Determine the [x, y] coordinate at the center of the cell enclosing the given text.  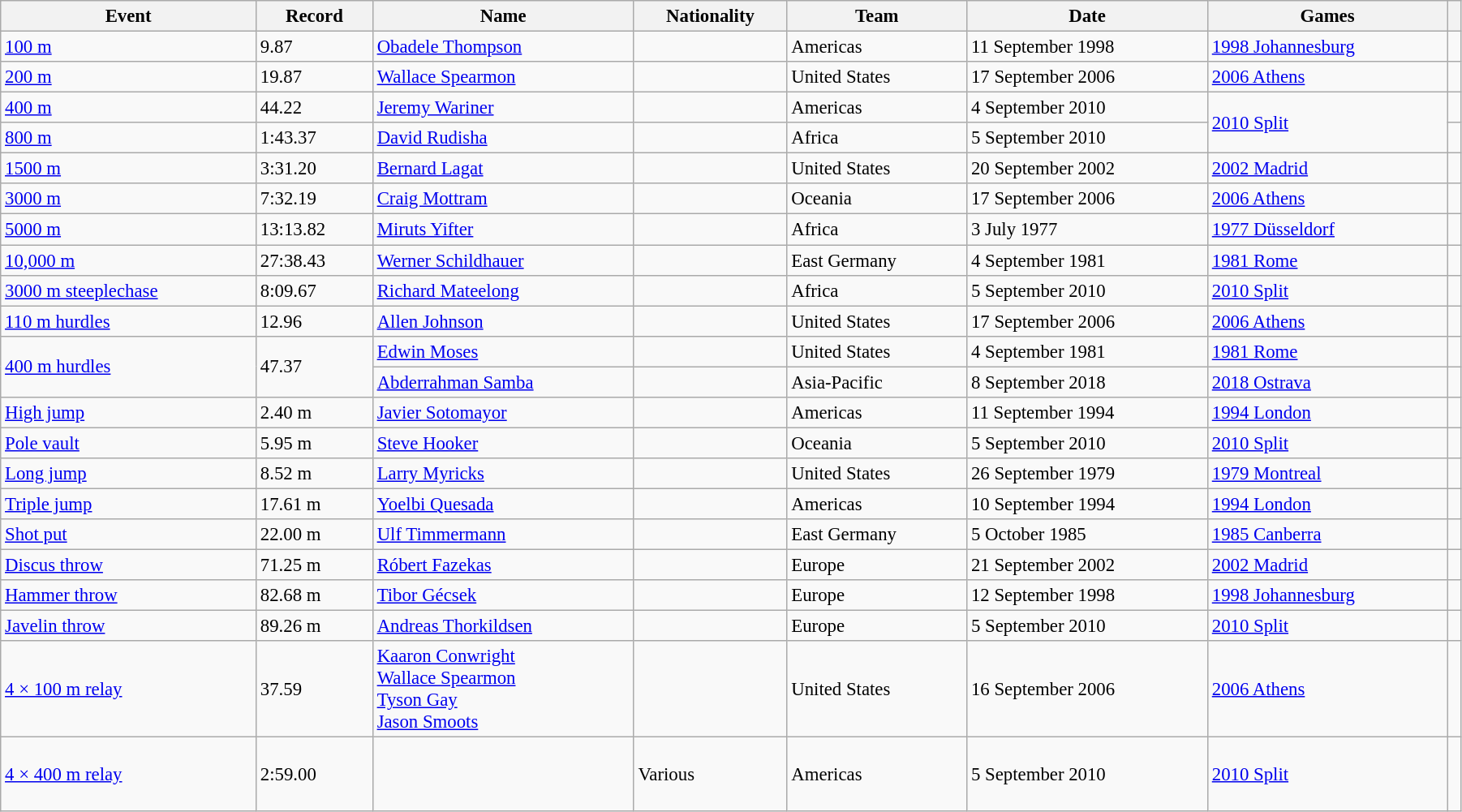
13:13.82 [315, 230]
Javier Sotomayor [503, 413]
9.87 [315, 47]
3 July 1977 [1087, 230]
1:43.37 [315, 138]
8.52 m [315, 474]
David Rudisha [503, 138]
8:09.67 [315, 290]
Allen Johnson [503, 321]
Jeremy Wariner [503, 108]
1985 Canberra [1327, 535]
3000 m steeplechase [128, 290]
Steve Hooker [503, 443]
Larry Myricks [503, 474]
12.96 [315, 321]
89.26 m [315, 626]
5 October 1985 [1087, 535]
21 September 2002 [1087, 565]
Nationality [711, 16]
Andreas Thorkildsen [503, 626]
Abderrahman Samba [503, 382]
Edwin Moses [503, 351]
44.22 [315, 108]
Games [1327, 16]
High jump [128, 413]
100 m [128, 47]
7:32.19 [315, 199]
11 September 1998 [1087, 47]
8 September 2018 [1087, 382]
2:59.00 [315, 775]
400 m [128, 108]
Pole vault [128, 443]
4 × 100 m relay [128, 690]
Discus throw [128, 565]
3000 m [128, 199]
20 September 2002 [1087, 169]
Name [503, 16]
11 September 1994 [1087, 413]
Date [1087, 16]
1979 Montreal [1327, 474]
1977 Düsseldorf [1327, 230]
2018 Ostrava [1327, 382]
4 × 400 m relay [128, 775]
800 m [128, 138]
17.61 m [315, 504]
Wallace Spearmon [503, 77]
Bernard Lagat [503, 169]
27:38.43 [315, 260]
110 m hurdles [128, 321]
Ulf Timmermann [503, 535]
Obadele Thompson [503, 47]
22.00 m [315, 535]
5000 m [128, 230]
Asia-Pacific [877, 382]
2.40 m [315, 413]
82.68 m [315, 595]
Richard Mateelong [503, 290]
Event [128, 16]
4 September 2010 [1087, 108]
200 m [128, 77]
12 September 1998 [1087, 595]
Werner Schildhauer [503, 260]
3:31.20 [315, 169]
Long jump [128, 474]
Team [877, 16]
Tibor Gécsek [503, 595]
19.87 [315, 77]
5.95 m [315, 443]
16 September 2006 [1087, 690]
Record [315, 16]
Triple jump [128, 504]
Miruts Yifter [503, 230]
Various [711, 775]
71.25 m [315, 565]
Shot put [128, 535]
Craig Mottram [503, 199]
Hammer throw [128, 595]
1500 m [128, 169]
37.59 [315, 690]
400 m hurdles [128, 367]
Róbert Fazekas [503, 565]
Kaaron Conwright Wallace Spearmon Tyson Gay Jason Smoots [503, 690]
26 September 1979 [1087, 474]
47.37 [315, 367]
Javelin throw [128, 626]
Yoelbi Quesada [503, 504]
10 September 1994 [1087, 504]
10,000 m [128, 260]
